Detect which cell encompasses the target text, then output its [x, y] center coordinate. 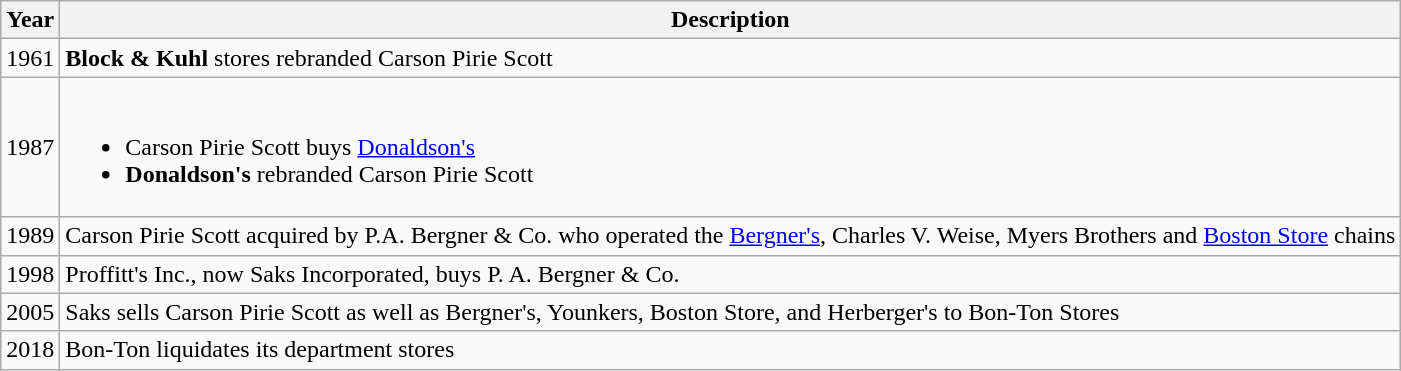
2018 [30, 350]
1998 [30, 274]
Year [30, 20]
2005 [30, 312]
1989 [30, 236]
Proffitt's Inc., now Saks Incorporated, buys P. A. Bergner & Co. [730, 274]
Carson Pirie Scott acquired by P.A. Bergner & Co. who operated the Bergner's, Charles V. Weise, Myers Brothers and Boston Store chains [730, 236]
1961 [30, 58]
1987 [30, 147]
Description [730, 20]
Bon-Ton liquidates its department stores [730, 350]
Block & Kuhl stores rebranded Carson Pirie Scott [730, 58]
Carson Pirie Scott buys Donaldson'sDonaldson's rebranded Carson Pirie Scott [730, 147]
Saks sells Carson Pirie Scott as well as Bergner's, Younkers, Boston Store, and Herberger's to Bon-Ton Stores [730, 312]
